Return [X, Y] of the center of cell containing provided text 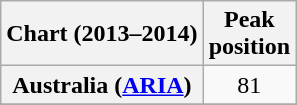
Australia (ARIA) [102, 85]
81 [249, 85]
Chart (2013–2014) [102, 34]
Peakposition [249, 34]
